Capture the cell that displays the provided text and extract its [X, Y] central coordinate. 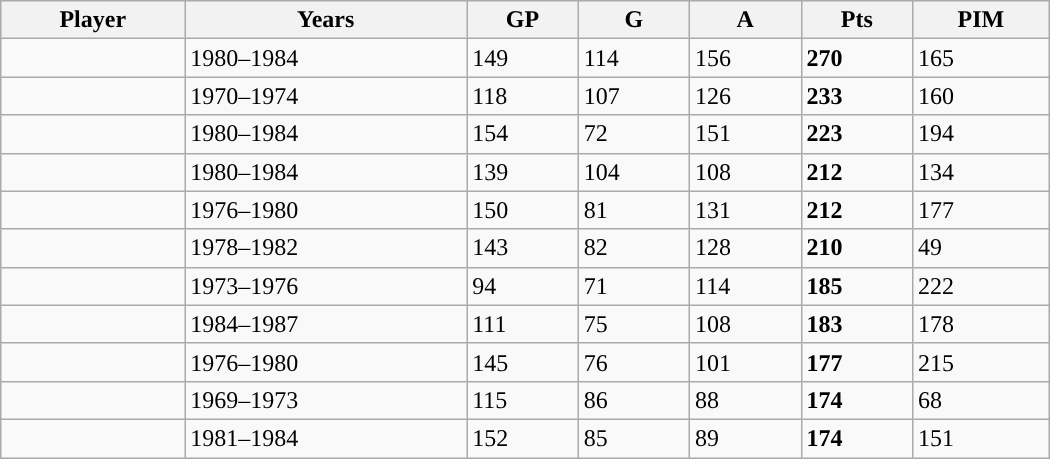
143 [522, 248]
94 [522, 286]
145 [522, 362]
1978–1982 [326, 248]
222 [980, 286]
210 [856, 248]
A [746, 20]
82 [634, 248]
88 [746, 400]
183 [856, 324]
111 [522, 324]
223 [856, 134]
68 [980, 400]
89 [746, 438]
71 [634, 286]
215 [980, 362]
160 [980, 96]
1973–1976 [326, 286]
76 [634, 362]
85 [634, 438]
149 [522, 58]
126 [746, 96]
185 [856, 286]
139 [522, 172]
154 [522, 134]
G [634, 20]
178 [980, 324]
128 [746, 248]
1969–1973 [326, 400]
150 [522, 210]
194 [980, 134]
86 [634, 400]
1970–1974 [326, 96]
Pts [856, 20]
81 [634, 210]
75 [634, 324]
156 [746, 58]
270 [856, 58]
PIM [980, 20]
1981–1984 [326, 438]
134 [980, 172]
165 [980, 58]
49 [980, 248]
Player [93, 20]
72 [634, 134]
233 [856, 96]
101 [746, 362]
107 [634, 96]
104 [634, 172]
115 [522, 400]
152 [522, 438]
1984–1987 [326, 324]
118 [522, 96]
131 [746, 210]
GP [522, 20]
Years [326, 20]
